Extract the (X, Y) coordinate from the center of the cell holding the provided text.  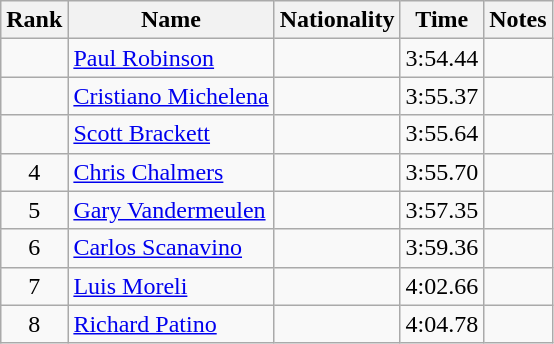
Time (442, 20)
Luis Moreli (171, 286)
3:55.37 (442, 96)
Chris Chalmers (171, 172)
3:57.35 (442, 210)
6 (34, 248)
3:55.64 (442, 134)
Scott Brackett (171, 134)
Rank (34, 20)
3:55.70 (442, 172)
5 (34, 210)
4 (34, 172)
Nationality (337, 20)
4:02.66 (442, 286)
8 (34, 324)
7 (34, 286)
3:54.44 (442, 58)
Gary Vandermeulen (171, 210)
4:04.78 (442, 324)
Paul Robinson (171, 58)
Carlos Scanavino (171, 248)
3:59.36 (442, 248)
Notes (518, 20)
Richard Patino (171, 324)
Cristiano Michelena (171, 96)
Name (171, 20)
